From the cell containing the given text, extract its center point as (X, Y) coordinate. 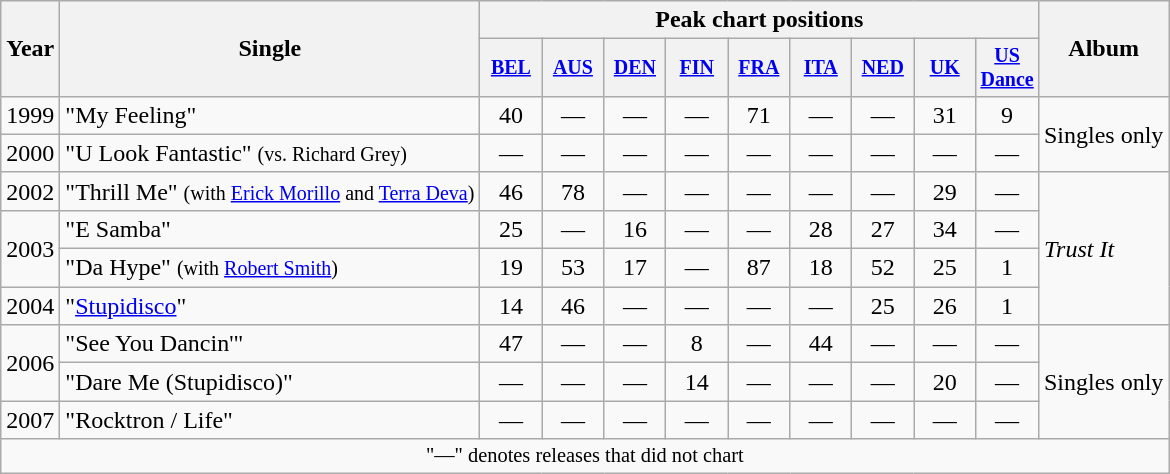
1999 (30, 115)
31 (945, 115)
17 (635, 268)
2003 (30, 248)
47 (511, 344)
78 (573, 191)
16 (635, 229)
"Rocktron / Life" (270, 420)
28 (821, 229)
71 (759, 115)
2002 (30, 191)
20 (945, 382)
2004 (30, 306)
27 (883, 229)
26 (945, 306)
Single (270, 49)
34 (945, 229)
DEN (635, 68)
8 (697, 344)
BEL (511, 68)
"Da Hype" (with Robert Smith) (270, 268)
52 (883, 268)
40 (511, 115)
Year (30, 49)
"U Look Fantastic" (vs. Richard Grey) (270, 153)
2006 (30, 363)
"—" denotes releases that did not chart (585, 456)
AUS (573, 68)
2007 (30, 420)
ITA (821, 68)
"E Samba" (270, 229)
18 (821, 268)
"Dare Me (Stupidisco)" (270, 382)
9 (1008, 115)
2000 (30, 153)
Trust It (1103, 248)
UK (945, 68)
USDance (1008, 68)
Album (1103, 49)
87 (759, 268)
44 (821, 344)
Peak chart positions (760, 20)
29 (945, 191)
FRA (759, 68)
"Thrill Me" (with Erick Morillo and Terra Deva) (270, 191)
"My Feeling" (270, 115)
19 (511, 268)
"See You Dancin'" (270, 344)
"Stupidisco" (270, 306)
FIN (697, 68)
NED (883, 68)
53 (573, 268)
